Determine the (x, y) coordinate at the center of the cell enclosing the given text.  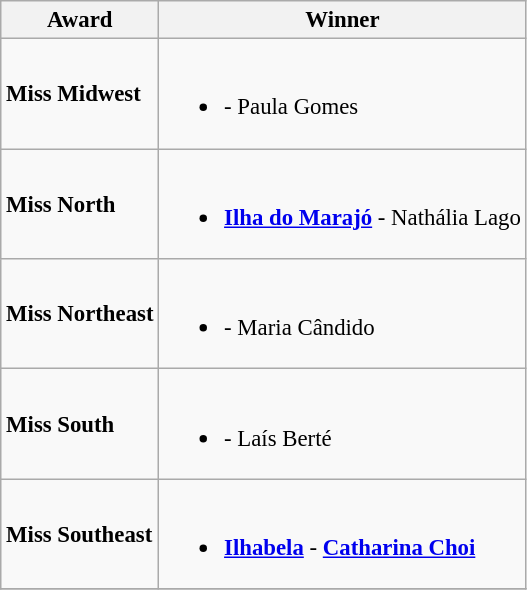
Miss Midwest (80, 94)
- Laís Berté (342, 424)
Miss South (80, 424)
- Maria Cândido (342, 314)
Ilhabela - Catharina Choi (342, 534)
Ilha do Marajó - Nathália Lago (342, 204)
Miss North (80, 204)
Miss Southeast (80, 534)
Winner (342, 20)
Miss Northeast (80, 314)
Award (80, 20)
- Paula Gomes (342, 94)
